Search for the cell housing the specified text and yield its (x, y) center coordinate. 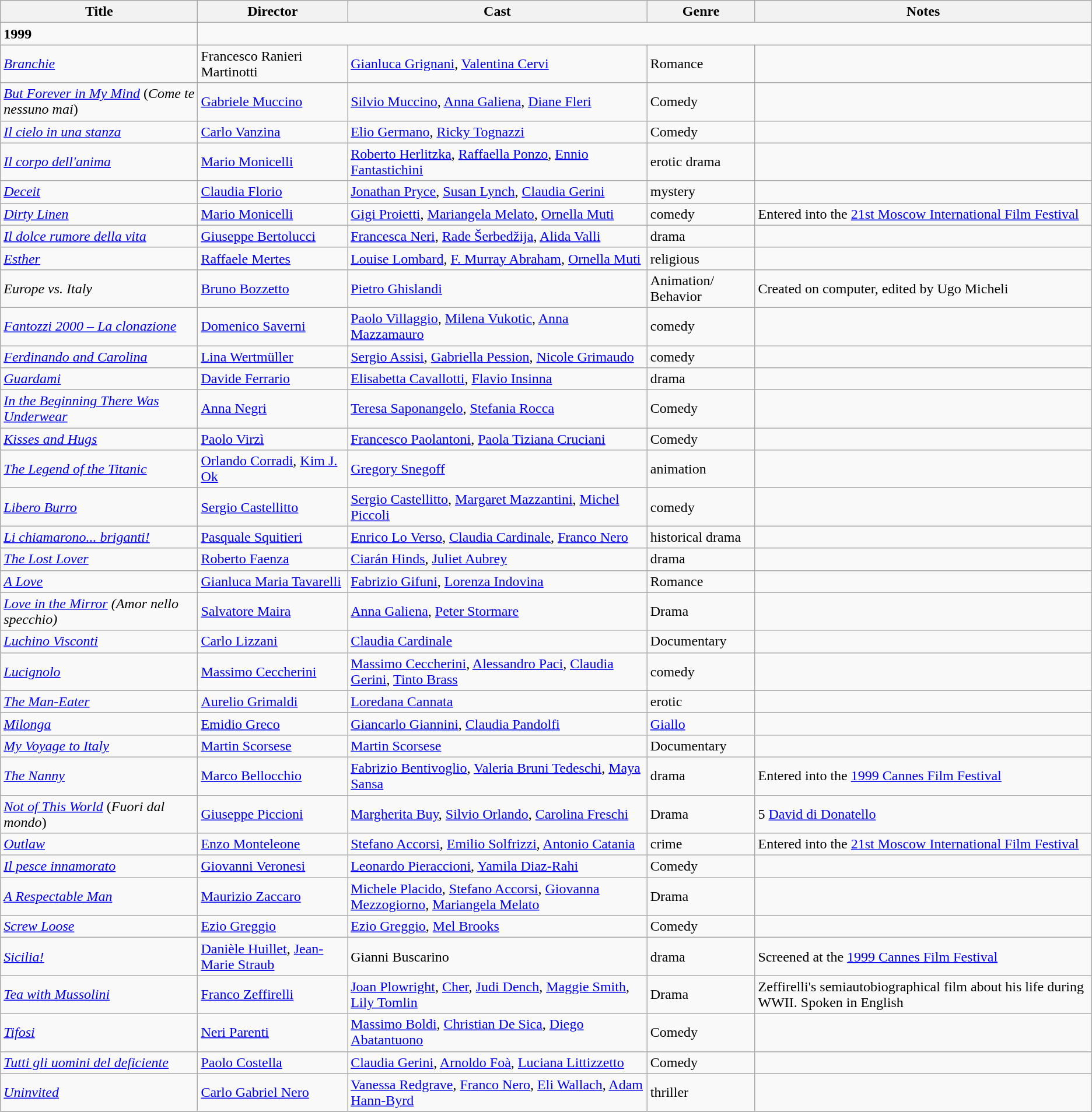
Orlando Corradi, Kim J. Ok (273, 469)
Michele Placido, Stefano Accorsi, Giovanna Mezzogiorno, Mariangela Melato (498, 897)
Milonga (99, 724)
Li chiamarono... briganti! (99, 537)
Claudia Gerini, Arnoldo Foà, Luciana Littizzetto (498, 1062)
Giuseppe Bertolucci (273, 236)
Marco Bellocchio (273, 776)
Franco Zeffirelli (273, 995)
Giovanni Veronesi (273, 867)
A Respectable Man (99, 897)
Francesco Ranieri Martinotti (273, 64)
Leonardo Pieraccioni, Yamila Diaz-Rahi (498, 867)
crime (701, 844)
Entered into the 1999 Cannes Film Festival (923, 776)
Loredana Cannata (498, 701)
Raffaele Mertes (273, 258)
But Forever in My Mind (Come te nessuno mai) (99, 101)
Silvio Muccino, Anna Galiena, Diane Fleri (498, 101)
Director (273, 12)
Uninvited (99, 1093)
Sergio Castellitto, Margaret Mazzantini, Michel Piccoli (498, 507)
The Lost Lover (99, 559)
Screw Loose (99, 927)
The Man-Eater (99, 701)
Carlo Gabriel Nero (273, 1093)
Gianluca Maria Tavarelli (273, 581)
Gianluca Grignani, Valentina Cervi (498, 64)
Maurizio Zaccaro (273, 897)
Libero Burro (99, 507)
Massimo Boldi, Christian De Sica, Diego Abatantuono (498, 1032)
Pietro Ghislandi (498, 288)
Roberto Faenza (273, 559)
Il corpo dell'anima (99, 162)
Elio Germano, Ricky Tognazzi (498, 132)
1999 (99, 34)
religious (701, 258)
Joan Plowright, Cher, Judi Dench, Maggie Smith, Lily Tomlin (498, 995)
Il pesce innamorato (99, 867)
Gregory Snegoff (498, 469)
erotic (701, 701)
animation (701, 469)
Cast (498, 12)
Ezio Greggio, Mel Brooks (498, 927)
Massimo Ceccherini, Alessandro Paci, Claudia Gerini, Tinto Brass (498, 672)
thriller (701, 1093)
Aurelio Grimaldi (273, 701)
Tea with Mussolini (99, 995)
Giuseppe Piccioni (273, 814)
Il dolce rumore della vita (99, 236)
Domenico Saverni (273, 327)
Gianni Buscarino (498, 956)
Deceit (99, 192)
Esther (99, 258)
Margherita Buy, Silvio Orlando, Carolina Freschi (498, 814)
Lina Wertmüller (273, 356)
Massimo Ceccherini (273, 672)
Title (99, 12)
Stefano Accorsi, Emilio Solfrizzi, Antonio Catania (498, 844)
Bruno Bozzetto (273, 288)
Love in the Mirror (Amor nello specchio) (99, 611)
Screened at the 1999 Cannes Film Festival (923, 956)
Enzo Monteleone (273, 844)
Neri Parenti (273, 1032)
Giancarlo Giannini, Claudia Pandolfi (498, 724)
Claudia Cardinale (498, 641)
Created on computer, edited by Ugo Micheli (923, 288)
Claudia Florio (273, 192)
Paolo Costella (273, 1062)
The Nanny (99, 776)
Fabrizio Bentivoglio, Valeria Bruni Tedeschi, Maya Sansa (498, 776)
Sicilia! (99, 956)
Il cielo in una stanza (99, 132)
Teresa Saponangelo, Stefania Rocca (498, 409)
5 David di Donatello (923, 814)
Ezio Greggio (273, 927)
Dirty Linen (99, 214)
mystery (701, 192)
Davide Ferrario (273, 379)
Anna Negri (273, 409)
Fantozzi 2000 – La clonazione (99, 327)
Vanessa Redgrave, Franco Nero, Eli Wallach, Adam Hann-Byrd (498, 1093)
Danièle Huillet, Jean-Marie Straub (273, 956)
Carlo Vanzina (273, 132)
Enrico Lo Verso, Claudia Cardinale, Franco Nero (498, 537)
Gigi Proietti, Mariangela Melato, Ornella Muti (498, 214)
Europe vs. Italy (99, 288)
Fabrizio Gifuni, Lorenza Indovina (498, 581)
Ferdinando and Carolina (99, 356)
Elisabetta Cavallotti, Flavio Insinna (498, 379)
Kisses and Hugs (99, 439)
Tutti gli uomini del deficiente (99, 1062)
Carlo Lizzani (273, 641)
Emidio Greco (273, 724)
Guardami (99, 379)
Genre (701, 12)
Luchino Visconti (99, 641)
Francesco Paolantoni, Paola Tiziana Cruciani (498, 439)
Tifosi (99, 1032)
Ciarán Hinds, Juliet Aubrey (498, 559)
historical drama (701, 537)
Salvatore Maira (273, 611)
My Voyage to Italy (99, 746)
Zeffirelli's semiautobiographical film about his life during WWII. Spoken in English (923, 995)
Jonathan Pryce, Susan Lynch, Claudia Gerini (498, 192)
Not of This World (Fuori dal mondo) (99, 814)
erotic drama (701, 162)
Giallo (701, 724)
Roberto Herlitzka, Raffaella Ponzo, Ennio Fantastichini (498, 162)
Paolo Virzì (273, 439)
Notes (923, 12)
Animation/ Behavior (701, 288)
Anna Galiena, Peter Stormare (498, 611)
A Love (99, 581)
Louise Lombard, F. Murray Abraham, Ornella Muti (498, 258)
The Legend of the Titanic (99, 469)
Sergio Assisi, Gabriella Pession, Nicole Grimaudo (498, 356)
Sergio Castellitto (273, 507)
Francesca Neri, Rade Šerbedžija, Alida Valli (498, 236)
Pasquale Squitieri (273, 537)
Gabriele Muccino (273, 101)
In the Beginning There Was Underwear (99, 409)
Lucignolo (99, 672)
Outlaw (99, 844)
Paolo Villaggio, Milena Vukotic, Anna Mazzamauro (498, 327)
Branchie (99, 64)
